Pinpoint the cell where the given text exists, returning its [X, Y] midpoint coordinate. 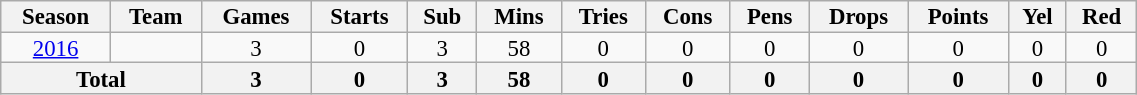
Cons [688, 16]
Tries [603, 16]
Mins [520, 16]
Starts [360, 16]
Red [1101, 16]
Team [156, 16]
Season [56, 16]
Games [256, 16]
Points [958, 16]
Drops [858, 16]
Sub [442, 16]
2016 [56, 48]
Yel [1037, 16]
Pens [770, 16]
Total [101, 78]
